For the text-containing cell, return its midpoint in (X, Y) coordinate format. 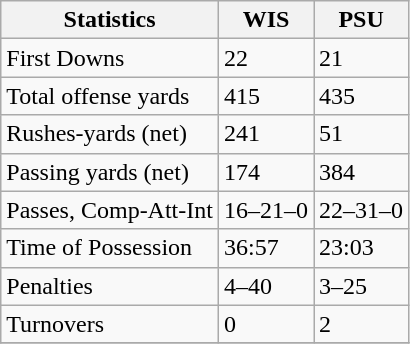
415 (266, 96)
Time of Possession (110, 248)
Passing yards (net) (110, 172)
36:57 (266, 248)
Statistics (110, 20)
Turnovers (110, 324)
174 (266, 172)
22–31–0 (362, 210)
21 (362, 58)
0 (266, 324)
Rushes-yards (net) (110, 134)
22 (266, 58)
Penalties (110, 286)
PSU (362, 20)
Passes, Comp-Att-Int (110, 210)
First Downs (110, 58)
WIS (266, 20)
435 (362, 96)
384 (362, 172)
2 (362, 324)
51 (362, 134)
23:03 (362, 248)
241 (266, 134)
16–21–0 (266, 210)
3–25 (362, 286)
4–40 (266, 286)
Total offense yards (110, 96)
